Pinpoint the cell where the given text exists, returning its (X, Y) midpoint coordinate. 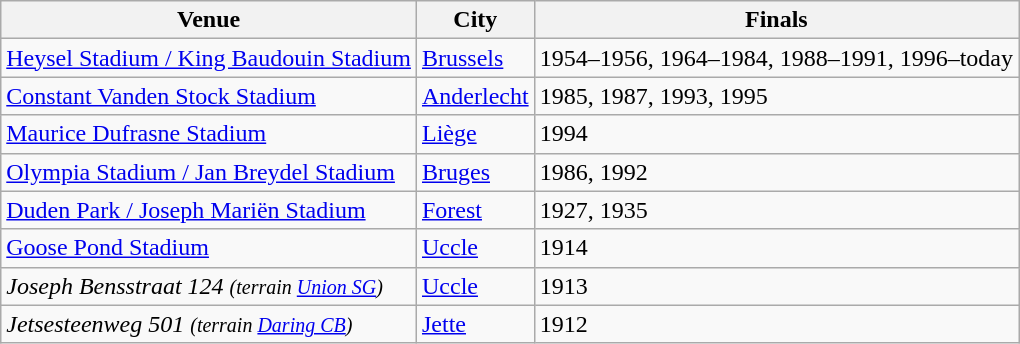
1994 (776, 134)
Venue (209, 20)
Constant Vanden Stock Stadium (209, 96)
1986, 1992 (776, 172)
Goose Pond Stadium (209, 248)
Maurice Dufrasne Stadium (209, 134)
Duden Park / Joseph Mariën Stadium (209, 210)
Brussels (475, 58)
Olympia Stadium / Jan Breydel Stadium (209, 172)
Finals (776, 20)
1985, 1987, 1993, 1995 (776, 96)
Jetsesteenweg 501 (terrain Daring CB) (209, 324)
Anderlecht (475, 96)
1913 (776, 286)
1927, 1935 (776, 210)
Heysel Stadium / King Baudouin Stadium (209, 58)
1954–1956, 1964–1984, 1988–1991, 1996–today (776, 58)
Forest (475, 210)
Jette (475, 324)
Bruges (475, 172)
1912 (776, 324)
City (475, 20)
Joseph Bensstraat 124 (terrain Union SG) (209, 286)
1914 (776, 248)
Liège (475, 134)
